Locate the cell with the specified text and output its [X, Y] center coordinate. 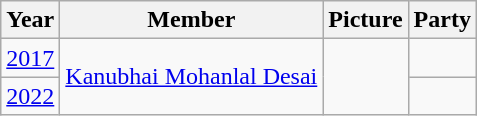
2017 [30, 58]
Picture [366, 20]
2022 [30, 96]
Member [192, 20]
Kanubhai Mohanlal Desai [192, 77]
Party [442, 20]
Year [30, 20]
